Pinpoint the cell where the given text exists, returning its [X, Y] midpoint coordinate. 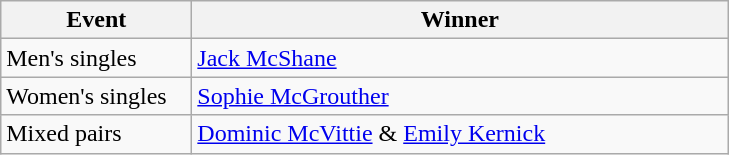
Dominic McVittie & Emily Kernick [460, 134]
Mixed pairs [96, 134]
Women's singles [96, 96]
Event [96, 20]
Jack McShane [460, 58]
Winner [460, 20]
Sophie McGrouther [460, 96]
Men's singles [96, 58]
